Locate the cell with the specified text and output its (x, y) center coordinate. 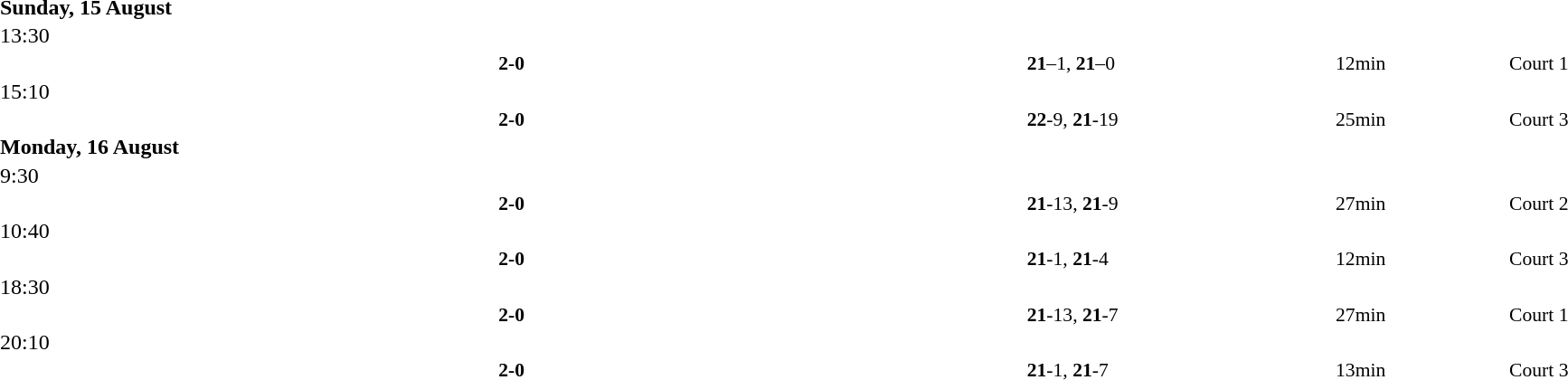
21-13, 21-7 (1179, 315)
22-9, 21-19 (1179, 119)
21-13, 21-9 (1179, 203)
25min (1421, 119)
21-1, 21-4 (1179, 259)
21–1, 21–0 (1179, 63)
